Search for the cell housing the specified text and yield its (x, y) center coordinate. 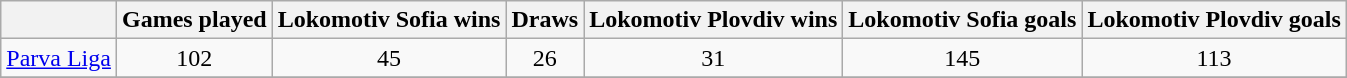
Lokomotiv Plovdiv wins (714, 20)
Games played (194, 20)
102 (194, 58)
Draws (545, 20)
Lokomotiv Sofia goals (962, 20)
Lokomotiv Plovdiv goals (1214, 20)
Lokomotiv Sofia wins (389, 20)
31 (714, 58)
45 (389, 58)
26 (545, 58)
113 (1214, 58)
145 (962, 58)
Parva Liga (59, 58)
